Find where the given text appears and provide that cell's center as [x, y] coordinate. 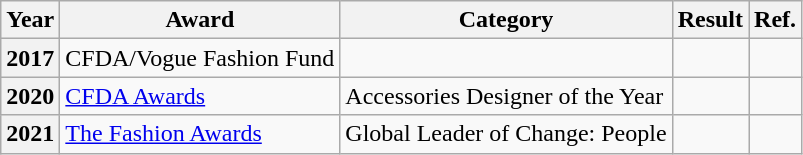
The Fashion Awards [200, 134]
2017 [30, 58]
Category [506, 20]
Result [710, 20]
CFDA Awards [200, 96]
Global Leader of Change: People [506, 134]
CFDA/Vogue Fashion Fund [200, 58]
Ref. [776, 20]
Year [30, 20]
Award [200, 20]
Accessories Designer of the Year [506, 96]
2021 [30, 134]
2020 [30, 96]
